Capture the cell that displays the provided text and extract its (x, y) central coordinate. 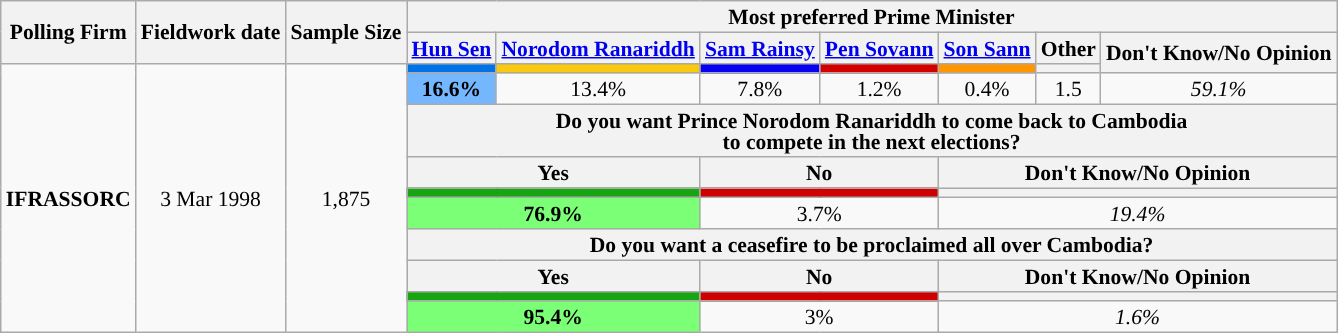
0.4% (986, 90)
16.6% (452, 90)
Do you want Prince Norodom Ranariddh to come back to Cambodiato compete in the next elections? (872, 131)
1.2% (880, 90)
7.8% (760, 90)
Son Sann (986, 48)
Norodom Ranariddh (598, 48)
3 Mar 1998 (211, 198)
76.9% (554, 214)
59.1% (1219, 90)
1,875 (346, 198)
3% (820, 318)
Polling Firm (68, 32)
Most preferred Prime Minister (872, 16)
Other (1068, 48)
IFRASSORC (68, 198)
1.5 (1068, 90)
Pen Sovann (880, 48)
Hun Sen (452, 48)
Fieldwork date (211, 32)
3.7% (820, 214)
19.4% (1137, 214)
13.4% (598, 90)
1.6% (1137, 318)
Sample Size (346, 32)
Sam Rainsy (760, 48)
Do you want a ceasefire to be proclaimed all over Cambodia? (872, 244)
95.4% (554, 318)
